Identify which cell holds the provided text, then report its (X, Y) central coordinate. 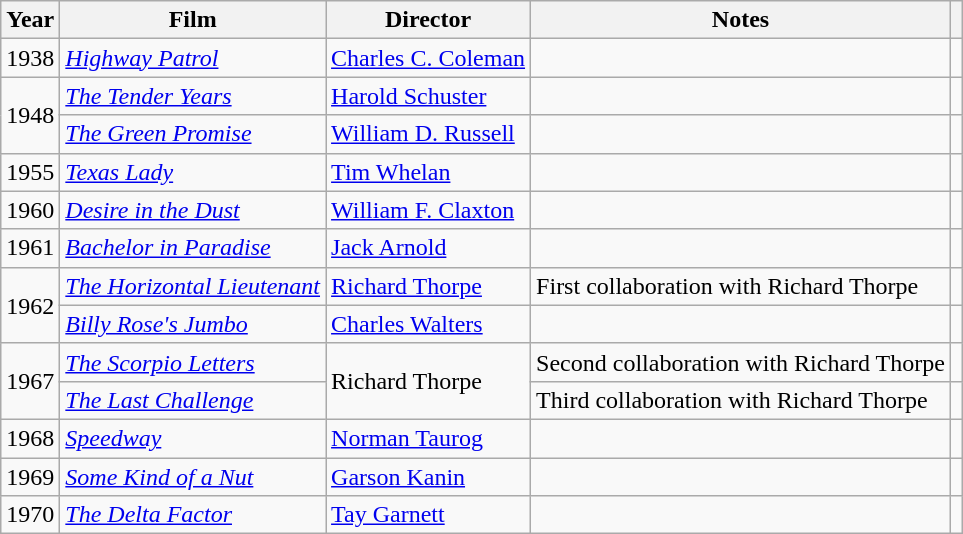
1970 (30, 515)
1960 (30, 210)
The Horizontal Lieutenant (193, 286)
Charles C. Coleman (428, 58)
Desire in the Dust (193, 210)
The Tender Years (193, 96)
Second collaboration with Richard Thorpe (741, 362)
1938 (30, 58)
The Green Promise (193, 134)
1948 (30, 115)
Charles Walters (428, 324)
The Delta Factor (193, 515)
1961 (30, 248)
Texas Lady (193, 172)
Third collaboration with Richard Thorpe (741, 400)
Garson Kanin (428, 477)
1962 (30, 305)
Jack Arnold (428, 248)
1955 (30, 172)
Tim Whelan (428, 172)
Notes (741, 20)
Bachelor in Paradise (193, 248)
Billy Rose's Jumbo (193, 324)
Harold Schuster (428, 96)
The Last Challenge (193, 400)
Year (30, 20)
Speedway (193, 438)
William D. Russell (428, 134)
The Scorpio Letters (193, 362)
1969 (30, 477)
Some Kind of a Nut (193, 477)
William F. Claxton (428, 210)
Film (193, 20)
Highway Patrol (193, 58)
Tay Garnett (428, 515)
Director (428, 20)
Norman Taurog (428, 438)
First collaboration with Richard Thorpe (741, 286)
1967 (30, 381)
1968 (30, 438)
